Search for the cell housing the specified text and yield its [x, y] center coordinate. 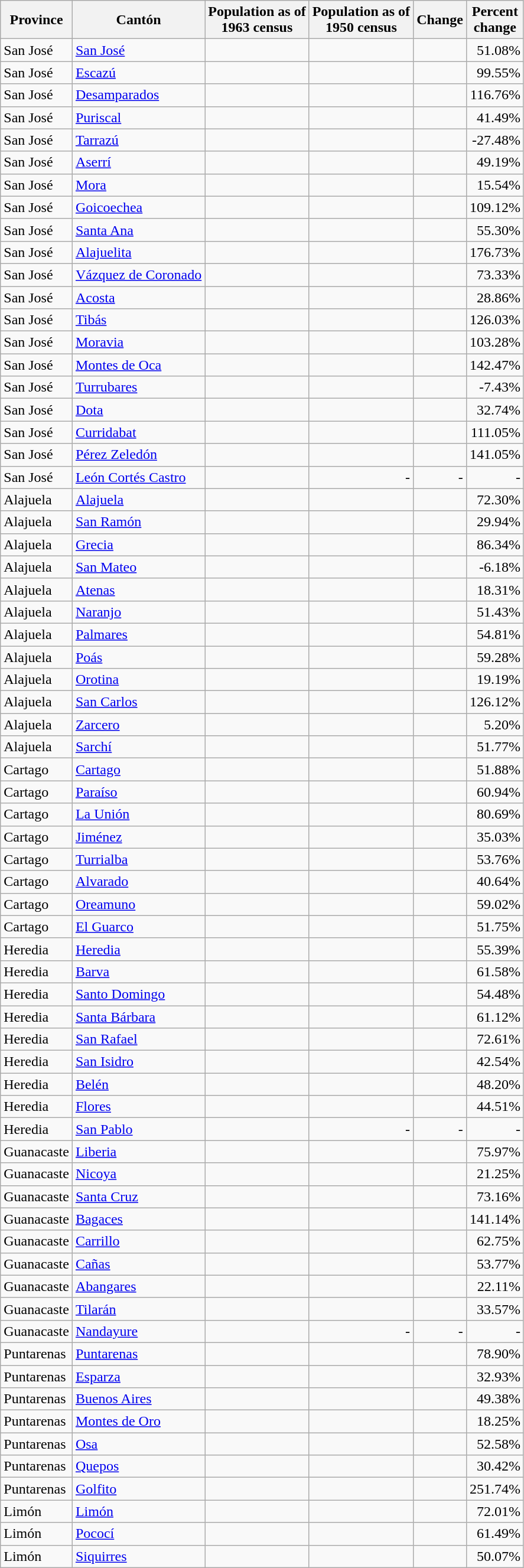
116.76% [495, 95]
Alvarado [138, 882]
72.30% [495, 500]
61.12% [495, 1016]
Montes de Oro [138, 1422]
Carrillo [138, 1241]
Santa Bárbara [138, 1016]
Desamparados [138, 95]
Montes de Oca [138, 365]
Liberia [138, 1152]
51.77% [495, 747]
Palmares [138, 634]
Moravia [138, 343]
Tarrazú [138, 140]
Oreamuno [138, 904]
55.30% [495, 230]
Pérez Zeledón [138, 455]
62.75% [495, 1241]
Escazú [138, 73]
Tilarán [138, 1309]
18.31% [495, 589]
50.07% [495, 1556]
41.49% [495, 118]
Cantón [138, 20]
Flores [138, 1107]
21.25% [495, 1174]
Santa Ana [138, 230]
141.14% [495, 1219]
Mora [138, 185]
51.75% [495, 927]
141.05% [495, 455]
80.69% [495, 814]
Cañas [138, 1264]
Vázquez de Coronado [138, 275]
Paraíso [138, 792]
22.11% [495, 1286]
San Mateo [138, 567]
19.19% [495, 680]
La Unión [138, 814]
59.28% [495, 657]
52.58% [495, 1444]
Atenas [138, 589]
Province [37, 20]
51.08% [495, 50]
Population as of1963 census [257, 20]
44.51% [495, 1107]
51.88% [495, 770]
Poás [138, 657]
111.05% [495, 432]
Nandayure [138, 1331]
5.20% [495, 725]
55.39% [495, 949]
-27.48% [495, 140]
109.12% [495, 207]
72.61% [495, 1039]
Quepos [138, 1466]
48.20% [495, 1084]
Golfito [138, 1489]
San Rafael [138, 1039]
73.33% [495, 275]
29.94% [495, 522]
51.43% [495, 612]
176.73% [495, 252]
Tibás [138, 320]
Bagaces [138, 1219]
86.34% [495, 545]
Alajuelita [138, 252]
Orotina [138, 680]
Nicoya [138, 1174]
Goicoechea [138, 207]
99.55% [495, 73]
Turrubares [138, 387]
Belén [138, 1084]
126.12% [495, 702]
Pococí [138, 1534]
Naranjo [138, 612]
15.54% [495, 185]
Jiménez [138, 837]
Abangares [138, 1286]
75.97% [495, 1152]
30.42% [495, 1466]
73.16% [495, 1197]
42.54% [495, 1062]
54.81% [495, 634]
Puriscal [138, 118]
Population as of1950 census [361, 20]
León Cortés Castro [138, 477]
San Pablo [138, 1129]
-7.43% [495, 387]
32.93% [495, 1377]
-6.18% [495, 567]
Santo Domingo [138, 994]
251.74% [495, 1489]
Sarchí [138, 747]
28.86% [495, 297]
60.94% [495, 792]
35.03% [495, 837]
Grecia [138, 545]
San Carlos [138, 702]
61.58% [495, 972]
Change [440, 20]
78.90% [495, 1354]
Aserrí [138, 162]
49.19% [495, 162]
Acosta [138, 297]
126.03% [495, 320]
Curridabat [138, 432]
53.77% [495, 1264]
Siquirres [138, 1556]
Turrialba [138, 859]
59.02% [495, 904]
40.64% [495, 882]
53.76% [495, 859]
142.47% [495, 365]
Dota [138, 410]
Zarcero [138, 725]
61.49% [495, 1534]
San Ramón [138, 522]
54.48% [495, 994]
49.38% [495, 1399]
Santa Cruz [138, 1197]
Esparza [138, 1377]
Osa [138, 1444]
33.57% [495, 1309]
72.01% [495, 1511]
El Guarco [138, 927]
Barva [138, 972]
103.28% [495, 343]
32.74% [495, 410]
San Isidro [138, 1062]
18.25% [495, 1422]
Buenos Aires [138, 1399]
Percentchange [495, 20]
